Find where the given text appears and provide that cell's center as [X, Y] coordinate. 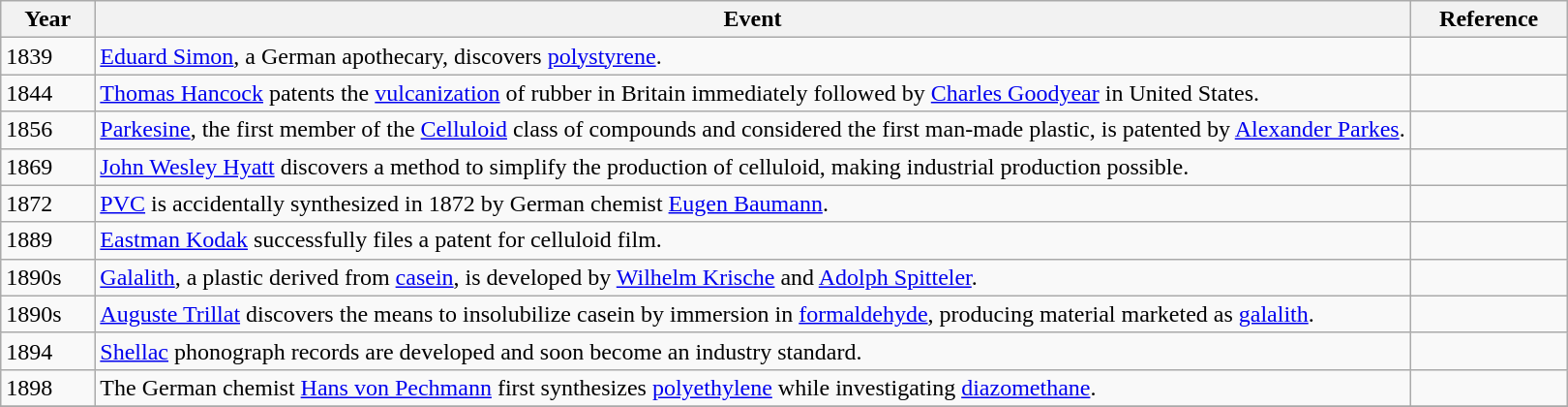
Parkesine, the first member of the Celluloid class of compounds and considered the first man-made plastic, is patented by Alexander Parkes. [753, 130]
Reference [1489, 19]
John Wesley Hyatt discovers a method to simplify the production of celluloid, making industrial production possible. [753, 167]
Galalith, a plastic derived from casein, is developed by Wilhelm Krische and Adolph Spitteler. [753, 277]
The German chemist Hans von Pechmann first synthesizes polyethylene while investigating diazomethane. [753, 388]
1844 [48, 93]
1856 [48, 130]
1839 [48, 56]
Auguste Trillat discovers the means to insolubilize casein by immersion in formaldehyde, producing material marketed as galalith. [753, 314]
Eastman Kodak successfully files a patent for celluloid film. [753, 240]
PVC is accidentally synthesized in 1872 by German chemist Eugen Baumann. [753, 203]
1872 [48, 203]
Event [753, 19]
Thomas Hancock patents the vulcanization of rubber in Britain immediately followed by Charles Goodyear in United States. [753, 93]
Shellac phonograph records are developed and soon become an industry standard. [753, 351]
1889 [48, 240]
Year [48, 19]
1898 [48, 388]
1869 [48, 167]
Eduard Simon, a German apothecary, discovers polystyrene. [753, 56]
1894 [48, 351]
